Extract the [X, Y] coordinate from the center of the cell holding the provided text.  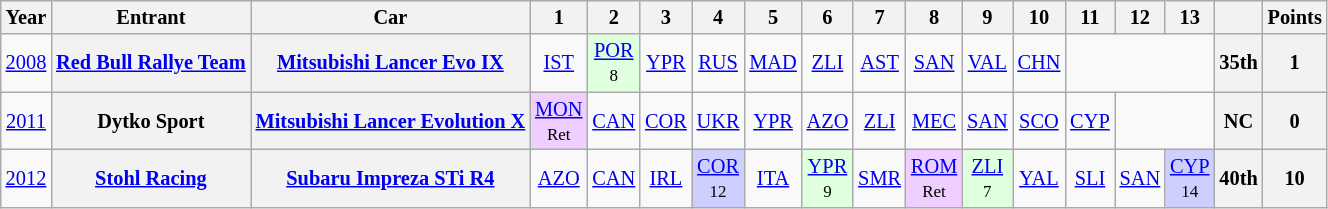
9 [987, 17]
SCO [1040, 121]
SMR [880, 178]
35th [1238, 63]
IRL [666, 178]
Stohl Racing [150, 178]
8 [934, 17]
VAL [987, 63]
Entrant [150, 17]
MAD [772, 63]
YAL [1040, 178]
SLI [1090, 178]
ITA [772, 178]
MONRet [558, 121]
ZLI7 [987, 178]
CHN [1040, 63]
Car [391, 17]
NC [1238, 121]
AST [880, 63]
IST [558, 63]
COR [666, 121]
RUS [718, 63]
13 [1190, 17]
Mitsubishi Lancer Evo IX [391, 63]
YPR9 [828, 178]
COR12 [718, 178]
Mitsubishi Lancer Evolution X [391, 121]
Dytko Sport [150, 121]
6 [828, 17]
2008 [26, 63]
CYP14 [1190, 178]
0 [1295, 121]
2012 [26, 178]
2011 [26, 121]
MEC [934, 121]
40th [1238, 178]
POR8 [614, 63]
3 [666, 17]
Year [26, 17]
5 [772, 17]
ROMRet [934, 178]
2 [614, 17]
Points [1295, 17]
12 [1140, 17]
Subaru Impreza STi R4 [391, 178]
4 [718, 17]
11 [1090, 17]
UKR [718, 121]
CYP [1090, 121]
7 [880, 17]
Red Bull Rallye Team [150, 63]
